Identify which cell holds the provided text, then report its [x, y] central coordinate. 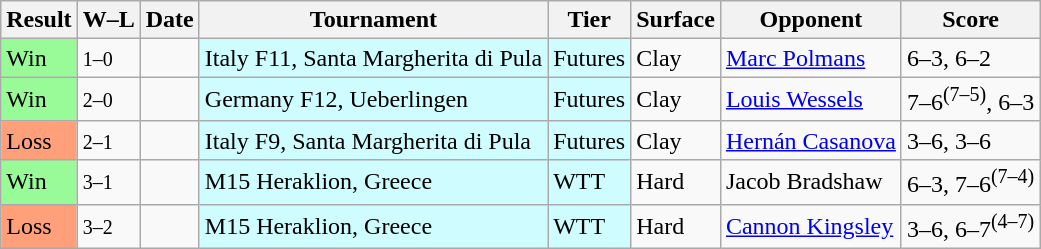
3–1 [108, 182]
Germany F12, Ueberlingen [373, 100]
3–2 [108, 226]
Louis Wessels [810, 100]
Opponent [810, 20]
Cannon Kingsley [810, 226]
Score [970, 20]
Surface [676, 20]
Result [39, 20]
1–0 [108, 58]
Date [170, 20]
Marc Polmans [810, 58]
Italy F11, Santa Margherita di Pula [373, 58]
Tier [590, 20]
Jacob Bradshaw [810, 182]
Hernán Casanova [810, 140]
3–6, 6–7(4–7) [970, 226]
Italy F9, Santa Margherita di Pula [373, 140]
W–L [108, 20]
6–3, 7–6(7–4) [970, 182]
3–6, 3–6 [970, 140]
2–0 [108, 100]
Tournament [373, 20]
6–3, 6–2 [970, 58]
2–1 [108, 140]
7–6(7–5), 6–3 [970, 100]
